Locate the cell with the specified text and output its [X, Y] center coordinate. 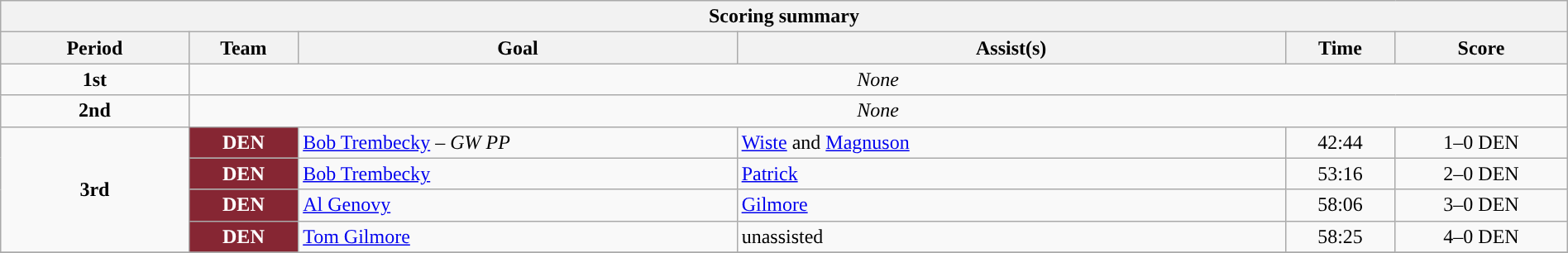
Bob Trembecky – GW PP [518, 142]
3–0 DEN [1481, 205]
Al Genovy [518, 205]
42:44 [1340, 142]
Period [94, 48]
Wiste and Magnuson [1011, 142]
Bob Trembecky [518, 174]
unassisted [1011, 236]
Scoring summary [784, 17]
2nd [94, 111]
53:16 [1340, 174]
58:06 [1340, 205]
Tom Gilmore [518, 236]
2–0 DEN [1481, 174]
Gilmore [1011, 205]
58:25 [1340, 236]
Assist(s) [1011, 48]
1st [94, 79]
Score [1481, 48]
Team [243, 48]
3rd [94, 189]
Goal [518, 48]
4–0 DEN [1481, 236]
Patrick [1011, 174]
Time [1340, 48]
1–0 DEN [1481, 142]
